From the cell containing the given text, extract its center point as [X, Y] coordinate. 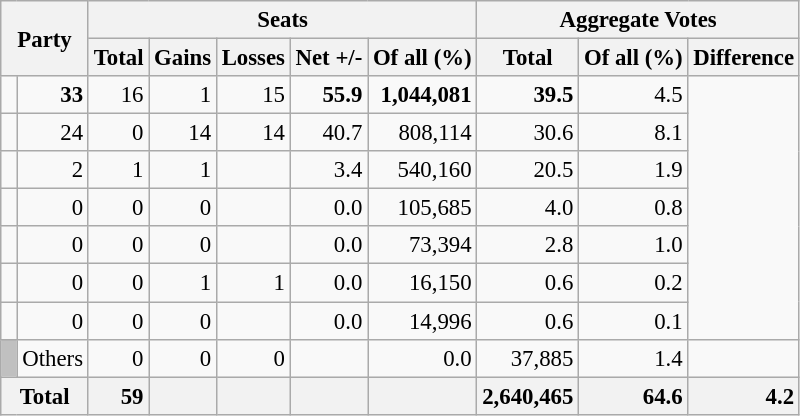
14,996 [422, 321]
33 [52, 95]
Party [45, 38]
Aggregate Votes [638, 20]
2 [52, 170]
37,885 [528, 358]
Seats [282, 20]
73,394 [422, 245]
540,160 [422, 170]
59 [118, 396]
0.8 [634, 208]
4.0 [528, 208]
16,150 [422, 283]
40.7 [328, 133]
15 [253, 95]
Difference [744, 58]
1,044,081 [422, 95]
1.4 [634, 358]
1.9 [634, 170]
2,640,465 [528, 396]
4.2 [744, 396]
2.8 [528, 245]
64.6 [634, 396]
Others [52, 358]
16 [118, 95]
Losses [253, 58]
808,114 [422, 133]
20.5 [528, 170]
0.2 [634, 283]
4.5 [634, 95]
Gains [183, 58]
24 [52, 133]
105,685 [422, 208]
39.5 [528, 95]
8.1 [634, 133]
30.6 [528, 133]
55.9 [328, 95]
0.1 [634, 321]
3.4 [328, 170]
Net +/- [328, 58]
1.0 [634, 245]
